Determine the [x, y] coordinate at the center of the cell enclosing the given text.  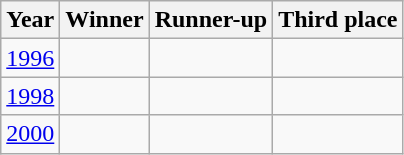
Winner [104, 20]
Third place [338, 20]
Runner-up [211, 20]
1996 [30, 58]
2000 [30, 134]
1998 [30, 96]
Year [30, 20]
